Capture the cell that displays the provided text and extract its [x, y] central coordinate. 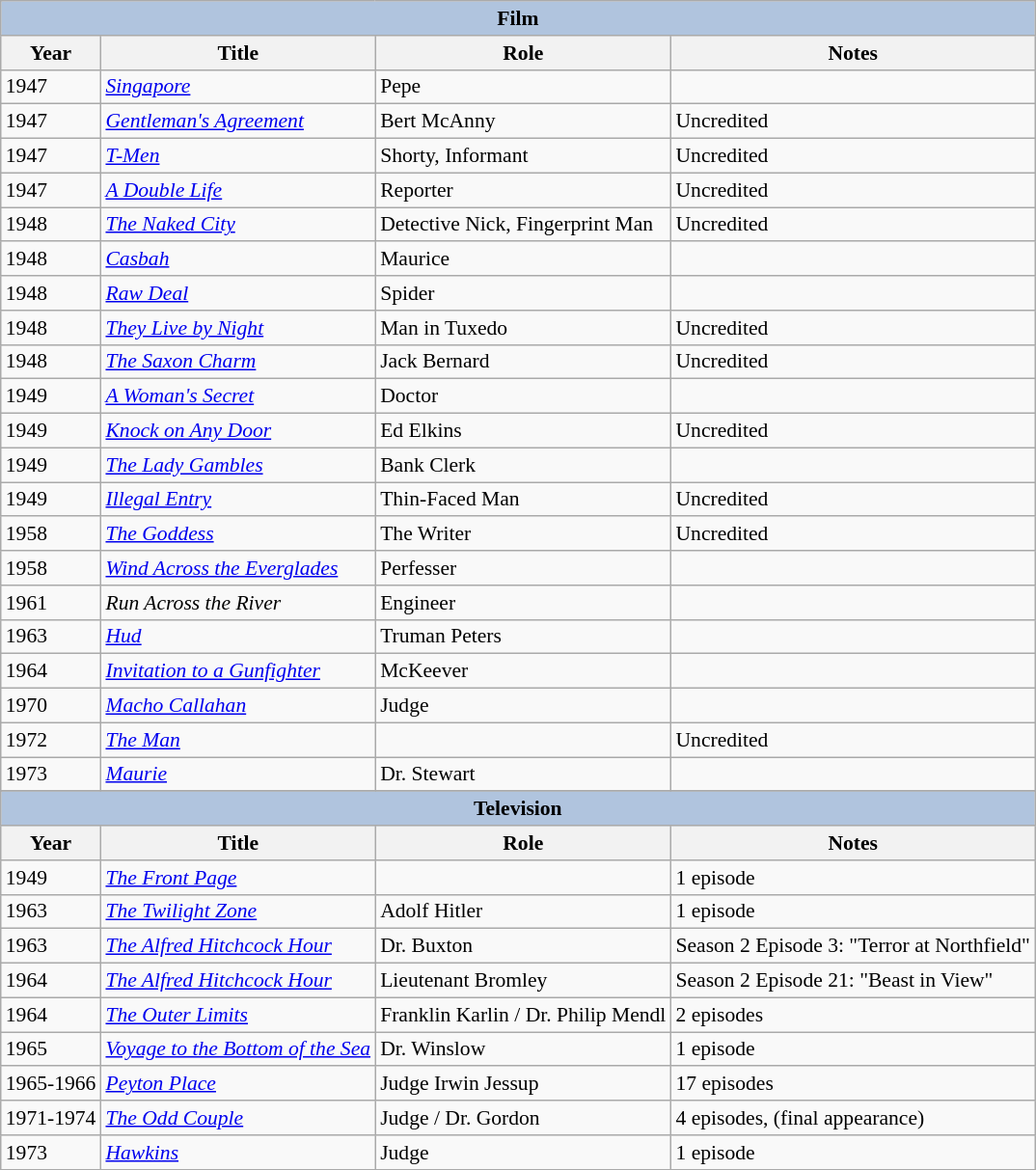
1970 [51, 706]
1965 [51, 1049]
Hawkins [237, 1153]
Wind Across the Everglades [237, 568]
Casbah [237, 259]
Lieutenant Bromley [523, 981]
T-Men [237, 156]
Detective Nick, Fingerprint Man [523, 225]
Bank Clerk [523, 465]
Engineer [523, 603]
Season 2 Episode 3: "Terror at Northfield" [853, 946]
A Double Life [237, 190]
Knock on Any Door [237, 431]
Gentleman's Agreement [237, 122]
2 episodes [853, 1015]
Reporter [523, 190]
Adolf Hitler [523, 912]
Season 2 Episode 21: "Beast in View" [853, 981]
Bert McAnny [523, 122]
1972 [51, 740]
Perfesser [523, 568]
They Live by Night [237, 328]
1961 [51, 603]
17 episodes [853, 1084]
Man in Tuxedo [523, 328]
Macho Callahan [237, 706]
Dr. Buxton [523, 946]
The Lady Gambles [237, 465]
1965-1966 [51, 1084]
1971-1974 [51, 1118]
Judge Irwin Jessup [523, 1084]
Illegal Entry [237, 500]
A Woman's Secret [237, 396]
Jack Bernard [523, 362]
Maurice [523, 259]
Pepe [523, 87]
Spider [523, 293]
Dr. Winslow [523, 1049]
Truman Peters [523, 637]
The Goddess [237, 534]
The Twilight Zone [237, 912]
Television [518, 809]
Doctor [523, 396]
Film [518, 18]
Voyage to the Bottom of the Sea [237, 1049]
Maurie [237, 775]
Invitation to a Gunfighter [237, 671]
Judge / Dr. Gordon [523, 1118]
The Saxon Charm [237, 362]
Franklin Karlin / Dr. Philip Mendl [523, 1015]
Raw Deal [237, 293]
4 episodes, (final appearance) [853, 1118]
The Man [237, 740]
Singapore [237, 87]
Peyton Place [237, 1084]
The Naked City [237, 225]
Ed Elkins [523, 431]
Hud [237, 637]
Shorty, Informant [523, 156]
The Writer [523, 534]
The Front Page [237, 878]
Dr. Stewart [523, 775]
The Outer Limits [237, 1015]
Thin-Faced Man [523, 500]
McKeever [523, 671]
The Odd Couple [237, 1118]
Run Across the River [237, 603]
